Locate the cell with the specified text and output its (X, Y) center coordinate. 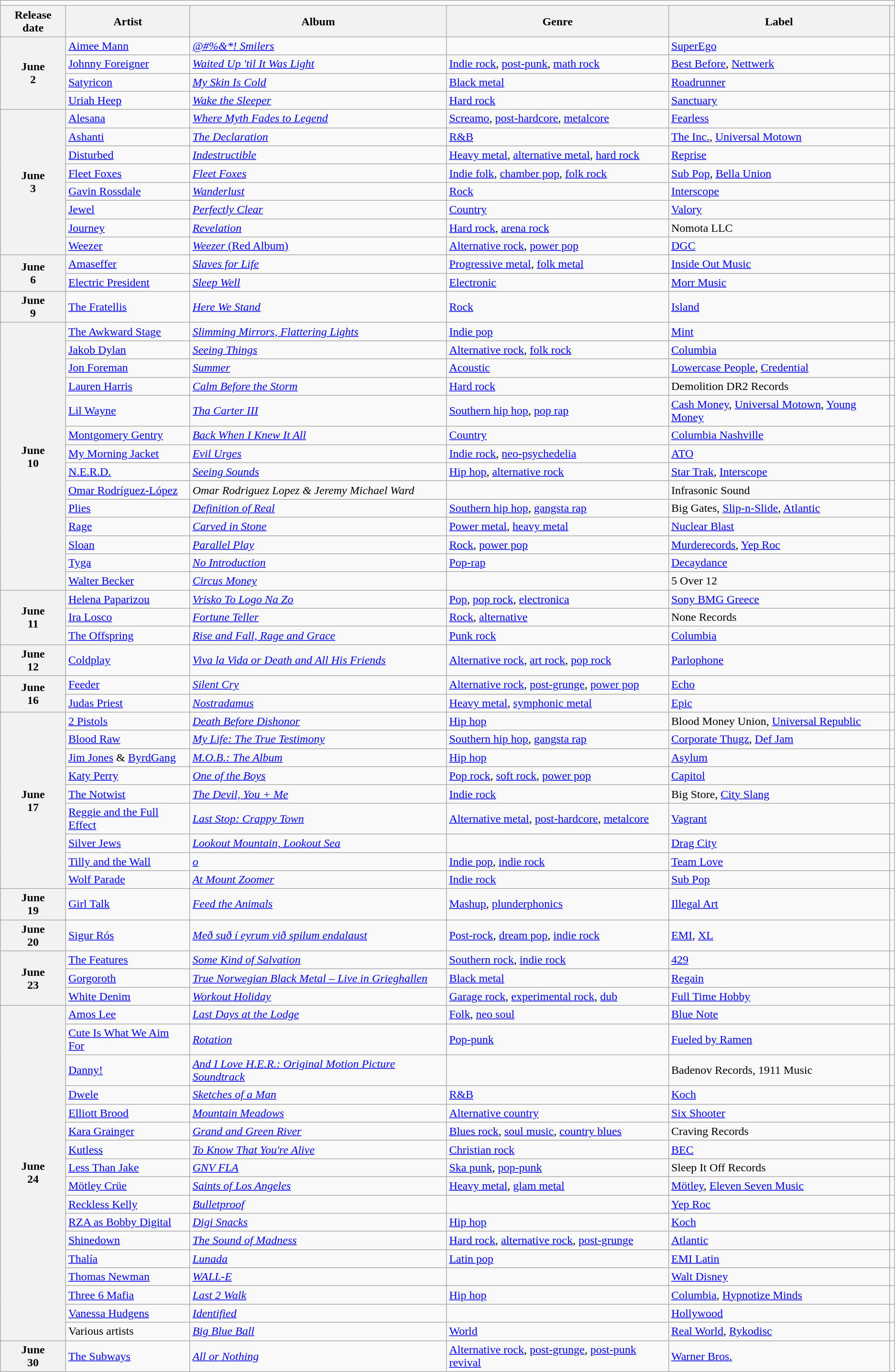
Sub Pop, Bella Union (779, 173)
Reprise (779, 155)
Fueled by Ramen (779, 1039)
Mashup, plunderphonics (557, 904)
Amaseffer (128, 264)
One of the Boys (318, 776)
Gavin Rossdale (128, 191)
The Subways (128, 1356)
Latin pop (557, 1259)
Pop, pop rock, electronica (557, 599)
Journey (128, 228)
N.E.R.D. (128, 472)
Carved in Stone (318, 526)
Jewel (128, 209)
Alternative rock, post-grunge, post-punk revival (557, 1356)
Identified (318, 1313)
Weezer (128, 246)
429 (779, 960)
Inside Out Music (779, 264)
Rock, alternative (557, 617)
Last Stop: Crappy Town (318, 818)
Last 2 Walk (318, 1295)
ATO (779, 454)
Last Days at the Lodge (318, 1015)
June3 (33, 182)
Release date (33, 21)
Alternative rock, post-grunge, power pop (557, 685)
June9 (33, 307)
Silver Jews (128, 843)
Indie rock, neo-psychedelia (557, 454)
Thomas Newman (128, 1277)
World (557, 1331)
Blues rock, soul music, country blues (557, 1131)
Saints of Los Angeles (318, 1186)
Fearless (779, 119)
Rotation (318, 1039)
The Declaration (318, 137)
June11 (33, 617)
Blue Note (779, 1015)
Katy Perry (128, 776)
Columbia Nashville (779, 435)
Jim Jones & ByrdGang (128, 757)
Bulletproof (318, 1204)
Lookout Mountain, Lookout Sea (318, 843)
Back When I Knew It All (318, 435)
Tha Carter III (318, 411)
Alternative rock, power pop (557, 246)
Six Shooter (779, 1113)
Columbia, Hypnotize Minds (779, 1295)
Sony BMG Greece (779, 599)
Album (318, 21)
Summer (318, 368)
Vrisko To Logo Na Zo (318, 599)
June30 (33, 1356)
Perfectly Clear (318, 209)
June10 (33, 456)
Reggie and the Full Effect (128, 818)
Mötley, Eleven Seven Music (779, 1186)
Ira Losco (128, 617)
The Sound of Madness (318, 1241)
Sleep It Off Records (779, 1167)
June2 (33, 73)
Sub Pop (779, 880)
Corporate Thugz, Def Jam (779, 739)
Star Trak, Interscope (779, 472)
Evil Urges (318, 454)
June6 (33, 273)
Murderecords, Yep Roc (779, 544)
Slimming Mirrors, Flattering Lights (318, 332)
None Records (779, 617)
Punk rock (557, 636)
True Norwegian Black Metal – Live in Grieghallen (318, 978)
Kutless (128, 1149)
And I Love H.E.R.: Original Motion Picture Soundtrack (318, 1070)
Jakob Dylan (128, 350)
Three 6 Mafia (128, 1295)
Big Blue Ball (318, 1331)
Roadrunner (779, 82)
Real World, Rykodisc (779, 1331)
Satyricon (128, 82)
Parlophone (779, 660)
Sigur Rós (128, 936)
Interscope (779, 191)
Mötley Crüe (128, 1186)
Calm Before the Storm (318, 386)
Cute Is What We Aim For (128, 1039)
Christian rock (557, 1149)
Label (779, 21)
June12 (33, 660)
Uriah Heep (128, 100)
Team Love (779, 862)
2 Pistols (128, 721)
Dwele (128, 1095)
The Inc., Universal Motown (779, 137)
DGC (779, 246)
SuperEgo (779, 46)
Blood Raw (128, 739)
Nuclear Blast (779, 526)
All or Nothing (318, 1356)
Pop-rap (557, 563)
The Fratellis (128, 307)
Walter Becker (128, 581)
Danny! (128, 1070)
Indie folk, chamber pop, folk rock (557, 173)
Hard rock, alternative rock, post-grunge (557, 1241)
June23 (33, 978)
Less Than Jake (128, 1167)
Girl Talk (128, 904)
Sketches of a Man (318, 1095)
White Denim (128, 996)
GNV FLA (318, 1167)
Indie pop (557, 332)
Electric President (128, 282)
Lauren Harris (128, 386)
Seeing Sounds (318, 472)
Post-rock, dream pop, indie rock (557, 936)
Southern rock, indie rock (557, 960)
My Skin Is Cold (318, 82)
Capitol (779, 776)
Heavy metal, glam metal (557, 1186)
Various artists (128, 1331)
Waited Up 'til It Was Light (318, 64)
Amos Lee (128, 1015)
Ashanti (128, 137)
Wake the Sleeper (318, 100)
Rise and Fall, Rage and Grace (318, 636)
Fortune Teller (318, 617)
Craving Records (779, 1131)
Pop-punk (557, 1039)
The Awkward Stage (128, 332)
Progressive metal, folk metal (557, 264)
My Morning Jacket (128, 454)
@#%&*! Smilers (318, 46)
June17 (33, 800)
Alesana (128, 119)
Electronic (557, 282)
Walt Disney (779, 1277)
The Offspring (128, 636)
Circus Money (318, 581)
Weezer (Red Album) (318, 246)
Shinedown (128, 1241)
Demolition DR2 Records (779, 386)
Nostradamus (318, 703)
WALL-E (318, 1277)
Big Store, City Slang (779, 794)
Lunada (318, 1259)
Illegal Art (779, 904)
Sleep Well (318, 282)
Indie pop, indie rock (557, 862)
BEC (779, 1149)
Judas Priest (128, 703)
My Life: The True Testimony (318, 739)
Omar Rodriguez Lopez & Jeremy Michael Ward (318, 490)
Island (779, 307)
Blood Money Union, Universal Republic (779, 721)
Big Gates, Slip-n-Slide, Atlantic (779, 508)
Revelation (318, 228)
The Devil, You + Me (318, 794)
To Know That You're Alive (318, 1149)
o (318, 862)
Elliott Brood (128, 1113)
Rage (128, 526)
The Notwist (128, 794)
Gorgoroth (128, 978)
Alternative metal, post-hardcore, metalcore (557, 818)
Alternative rock, art rock, pop rock (557, 660)
Montgomery Gentry (128, 435)
Mountain Meadows (318, 1113)
Hard rock, arena rock (557, 228)
Coldplay (128, 660)
Some Kind of Salvation (318, 960)
Lil Wayne (128, 411)
Reckless Kelly (128, 1204)
Omar Rodríguez-López (128, 490)
Sloan (128, 544)
Alternative rock, folk rock (557, 350)
Garage rock, experimental rock, dub (557, 996)
Valory (779, 209)
Full Time Hobby (779, 996)
Kara Grainger (128, 1131)
Vagrant (779, 818)
Infrasonic Sound (779, 490)
Feed the Animals (318, 904)
Heavy metal, alternative metal, hard rock (557, 155)
Atlantic (779, 1241)
Johnny Foreigner (128, 64)
Parallel Play (318, 544)
M.O.B.: The Album (318, 757)
Vanessa Hudgens (128, 1313)
Southern hip hop, pop rap (557, 411)
Tilly and the Wall (128, 862)
The Features (128, 960)
Workout Holiday (318, 996)
Wolf Parade (128, 880)
Death Before Dishonor (318, 721)
Yep Roc (779, 1204)
Rock, power pop (557, 544)
Tyga (128, 563)
Plies (128, 508)
Með suð í eyrum við spilum endalaust (318, 936)
Mint (779, 332)
Decaydance (779, 563)
Cash Money, Universal Motown, Young Money (779, 411)
Hip hop, alternative rock (557, 472)
Grand and Green River (318, 1131)
Indestructible (318, 155)
5 Over 12 (779, 581)
EMI, XL (779, 936)
Screamo, post-hardcore, metalcore (557, 119)
At Mount Zoomer (318, 880)
Viva la Vida or Death and All His Friends (318, 660)
Drag City (779, 843)
Folk, neo soul (557, 1015)
Acoustic (557, 368)
Where Myth Fades to Legend (318, 119)
Hollywood (779, 1313)
June16 (33, 694)
Aimee Mann (128, 46)
Artist (128, 21)
Seeing Things (318, 350)
Asylum (779, 757)
Helena Paparizou (128, 599)
Genre (557, 21)
RZA as Bobby Digital (128, 1222)
No Introduction (318, 563)
Best Before, Nettwerk (779, 64)
Morr Music (779, 282)
Epic (779, 703)
Wanderlust (318, 191)
Regain (779, 978)
Jon Foreman (128, 368)
Indie rock, post-punk, math rock (557, 64)
Alternative country (557, 1113)
EMI Latin (779, 1259)
Ska punk, pop-punk (557, 1167)
Power metal, heavy metal (557, 526)
Echo (779, 685)
Badenov Records, 1911 Music (779, 1070)
Lowercase People, Credential (779, 368)
Feeder (128, 685)
Here We Stand (318, 307)
Sanctuary (779, 100)
Thalía (128, 1259)
Pop rock, soft rock, power pop (557, 776)
June20 (33, 936)
Silent Cry (318, 685)
Slaves for Life (318, 264)
June24 (33, 1173)
Definition of Real (318, 508)
June19 (33, 904)
Heavy metal, symphonic metal (557, 703)
Disturbed (128, 155)
Digi Snacks (318, 1222)
Nomota LLC (779, 228)
Warner Bros. (779, 1356)
